Extract the [x, y] coordinate from the center of the cell holding the provided text.  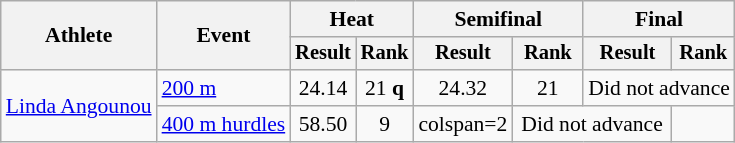
Event [224, 36]
Semifinal [498, 19]
Final [659, 19]
21 q [385, 88]
200 m [224, 88]
Linda Angounou [79, 106]
Heat [352, 19]
21 [548, 88]
24.14 [323, 88]
400 m hurdles [224, 124]
colspan=2 [462, 124]
58.50 [323, 124]
24.32 [462, 88]
Athlete [79, 36]
9 [385, 124]
